Extract the (X, Y) coordinate from the center of the cell holding the provided text.  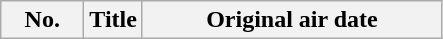
Original air date (292, 20)
No. (42, 20)
Title (114, 20)
